Provide the (X, Y) coordinate of the cell's center where the given text is located.  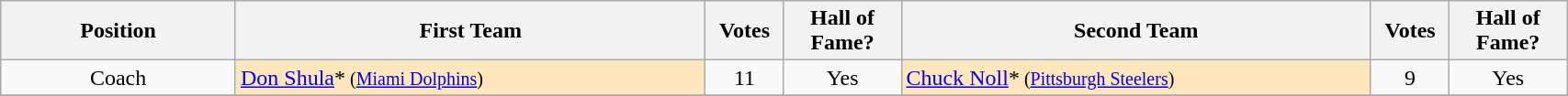
Don Shula* (Miami Dolphins) (470, 78)
11 (744, 78)
First Team (470, 31)
Second Team (1135, 31)
Position (118, 31)
Chuck Noll* (Pittsburgh Steelers) (1135, 78)
Coach (118, 78)
9 (1409, 78)
